Locate the cell with the specified text and output its [x, y] center coordinate. 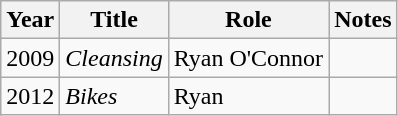
2012 [30, 96]
Notes [363, 20]
Ryan [248, 96]
2009 [30, 58]
Cleansing [114, 58]
Ryan O'Connor [248, 58]
Year [30, 20]
Bikes [114, 96]
Title [114, 20]
Role [248, 20]
